Provide the [X, Y] coordinate of the cell's center where the given text is located.  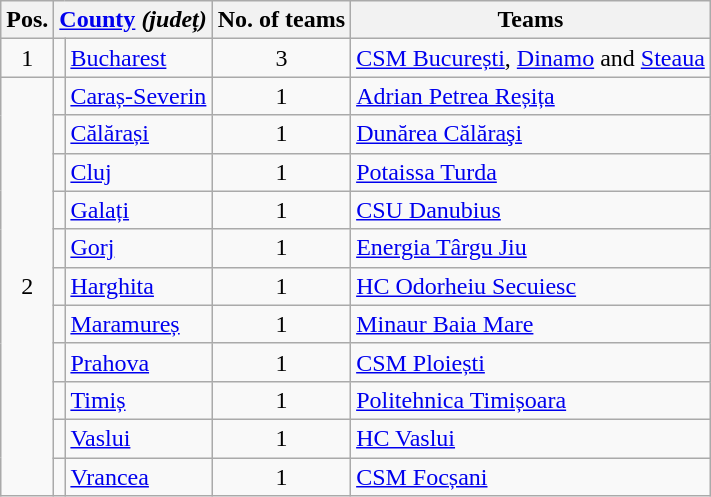
Minaur Baia Mare [531, 324]
Politehnica Timișoara [531, 400]
Galați [138, 210]
Cluj [138, 172]
Teams [531, 20]
CSU Danubius [531, 210]
County (județ) [133, 20]
Bucharest [138, 58]
CSM Focșani [531, 477]
Călărași [138, 134]
CSM Ploiești [531, 362]
HC Odorheiu Secuiesc [531, 286]
Gorj [138, 248]
No. of teams [281, 20]
Potaissa Turda [531, 172]
Timiș [138, 400]
Vrancea [138, 477]
Pos. [28, 20]
CSM București, Dinamo and Steaua [531, 58]
3 [281, 58]
Adrian Petrea Reșița [531, 96]
Prahova [138, 362]
Vaslui [138, 438]
Caraș-Severin [138, 96]
Dunărea Călăraşi [531, 134]
2 [28, 286]
Maramureș [138, 324]
HC Vaslui [531, 438]
Harghita [138, 286]
Energia Târgu Jiu [531, 248]
